Pinpoint the cell where the given text exists, returning its [x, y] midpoint coordinate. 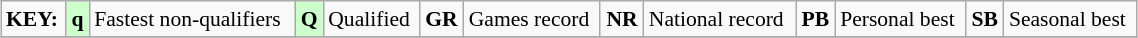
NR [622, 19]
Personal best [900, 19]
KEY: [34, 19]
Fastest non-qualifiers [192, 19]
Qualified [371, 19]
GR [442, 19]
Games record [532, 19]
q [78, 19]
Q [309, 19]
Seasonal best [1070, 19]
National record [720, 19]
SB [985, 19]
PB [816, 19]
